Return the [X, Y] coordinate for the center point of the cell that contains the specified text.  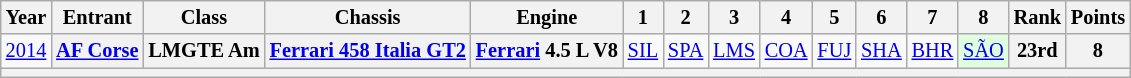
FUJ [835, 51]
Points [1098, 17]
Ferrari 4.5 L V8 [547, 51]
5 [835, 17]
1 [643, 17]
4 [786, 17]
3 [734, 17]
Entrant [97, 17]
Rank [1038, 17]
SIL [643, 51]
SHA [881, 51]
2014 [26, 51]
COA [786, 51]
23rd [1038, 51]
Engine [547, 17]
Ferrari 458 Italia GT2 [368, 51]
Year [26, 17]
7 [933, 17]
AF Corse [97, 51]
2 [686, 17]
Chassis [368, 17]
LMGTE Am [204, 51]
LMS [734, 51]
SPA [686, 51]
6 [881, 17]
Class [204, 17]
BHR [933, 51]
SÃO [983, 51]
